Provide the (X, Y) coordinate of the cell's center where the given text is located.  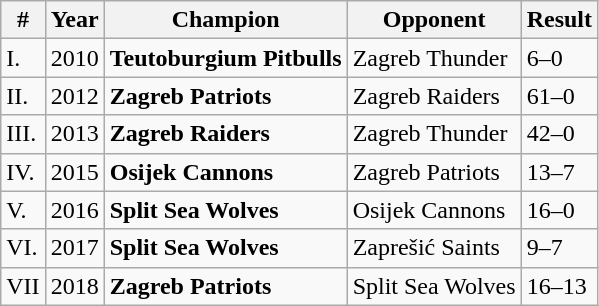
2018 (74, 286)
II. (23, 96)
2017 (74, 248)
Year (74, 20)
9–7 (559, 248)
61–0 (559, 96)
III. (23, 134)
2016 (74, 210)
2015 (74, 172)
Zaprešić Saints (434, 248)
6–0 (559, 58)
16–13 (559, 286)
# (23, 20)
VII (23, 286)
Result (559, 20)
2010 (74, 58)
V. (23, 210)
Opponent (434, 20)
IV. (23, 172)
Teutoburgium Pitbulls (226, 58)
VI. (23, 248)
16–0 (559, 210)
42–0 (559, 134)
I. (23, 58)
Champion (226, 20)
2012 (74, 96)
13–7 (559, 172)
2013 (74, 134)
